Detect which cell encompasses the target text, then output its [x, y] center coordinate. 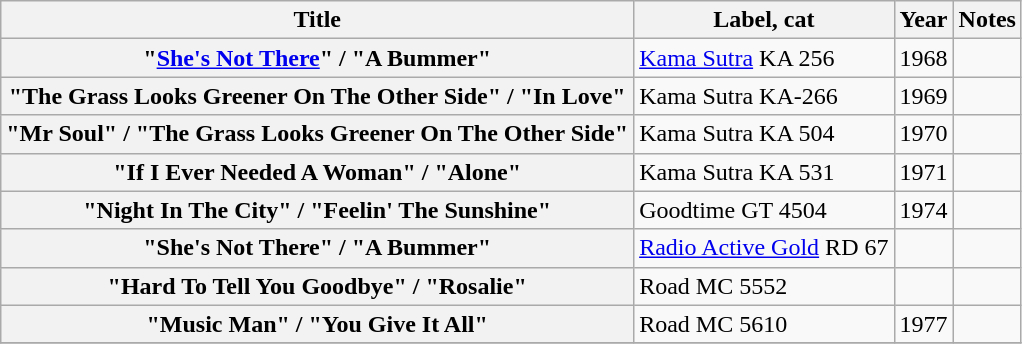
Notes [987, 20]
"Hard To Tell You Goodbye" / "Rosalie" [318, 286]
1970 [924, 134]
"If I Ever Needed A Woman" / "Alone" [318, 172]
Road MC 5552 [764, 286]
1977 [924, 324]
"Night In The City" / "Feelin' The Sunshine" [318, 210]
Kama Sutra KA-266 [764, 96]
Kama Sutra KA 531 [764, 172]
1971 [924, 172]
Radio Active Gold RD 67 [764, 248]
Label, cat [764, 20]
"Music Man" / "You Give It All" [318, 324]
1969 [924, 96]
Goodtime GT 4504 [764, 210]
"The Grass Looks Greener On The Other Side" / "In Love" [318, 96]
Kama Sutra KA 504 [764, 134]
"Mr Soul" / "The Grass Looks Greener On The Other Side" [318, 134]
1968 [924, 58]
Kama Sutra KA 256 [764, 58]
1974 [924, 210]
Title [318, 20]
Year [924, 20]
Road MC 5610 [764, 324]
